Find where the given text appears and provide that cell's center as [X, Y] coordinate. 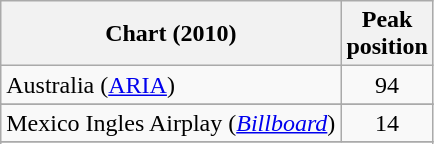
Australia (ARIA) [171, 85]
Mexico Ingles Airplay (Billboard) [171, 123]
14 [387, 123]
Peakposition [387, 34]
94 [387, 85]
Chart (2010) [171, 34]
